Scan for the cell matching the given text and deliver its [x, y] coordinate at center. 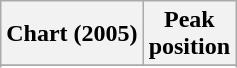
Chart (2005) [72, 34]
Peakposition [189, 34]
